Detect which cell encompasses the target text, then output its [x, y] center coordinate. 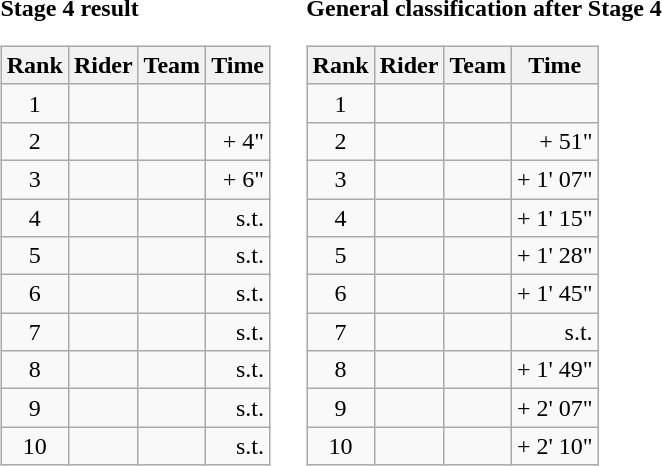
+ 1' 15" [554, 217]
+ 6" [238, 179]
+ 1' 28" [554, 256]
+ 1' 45" [554, 294]
+ 1' 49" [554, 370]
+ 51" [554, 141]
+ 2' 10" [554, 446]
+ 4" [238, 141]
+ 1' 07" [554, 179]
+ 2' 07" [554, 408]
